Return (x, y) of the center of cell containing provided text 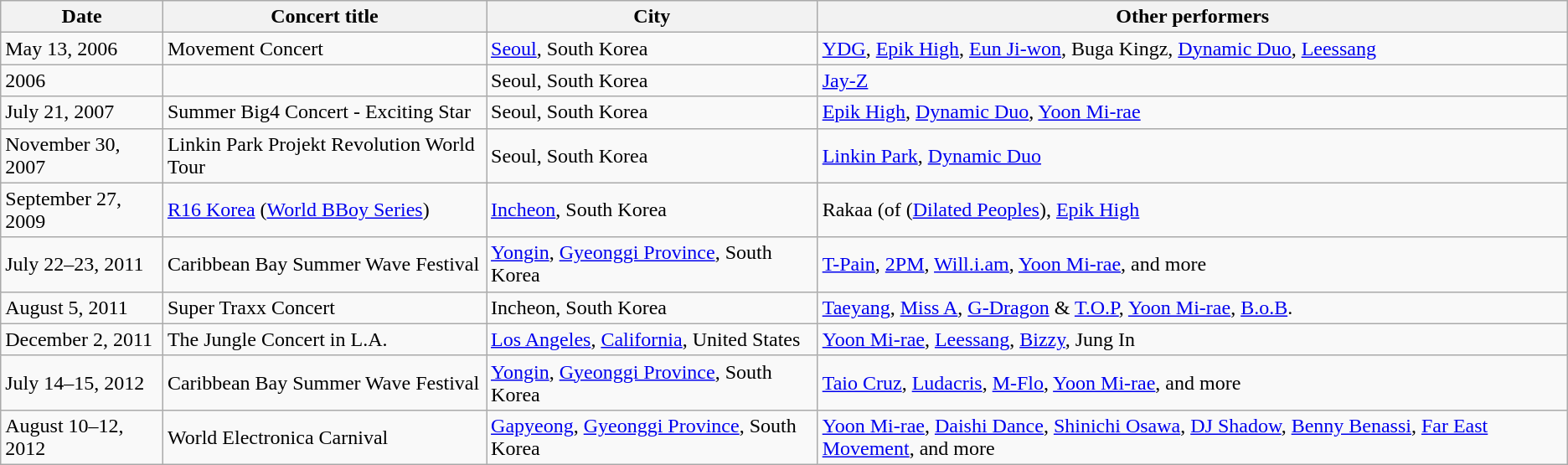
Linkin Park Projekt Revolution World Tour (324, 156)
Linkin Park, Dynamic Duo (1193, 156)
R16 Korea (World BBoy Series) (324, 209)
Los Angeles, California, United States (652, 339)
Concert title (324, 17)
Super Traxx Concert (324, 307)
July 21, 2007 (82, 112)
World Electronica Carnival (324, 437)
Rakaa (of (Dilated Peoples), Epik High (1193, 209)
May 13, 2006 (82, 49)
Other performers (1193, 17)
YDG, Epik High, Eun Ji-won, Buga Kingz, Dynamic Duo, Leessang (1193, 49)
Yoon Mi-rae, Leessang, Bizzy, Jung In (1193, 339)
Movement Concert (324, 49)
December 2, 2011 (82, 339)
City (652, 17)
August 5, 2011 (82, 307)
August 10–12, 2012 (82, 437)
Date (82, 17)
Taio Cruz, Ludacris, M-Flo, Yoon Mi-rae, and more (1193, 382)
Epik High, Dynamic Duo, Yoon Mi-rae (1193, 112)
Summer Big4 Concert - Exciting Star (324, 112)
September 27, 2009 (82, 209)
T-Pain, 2PM, Will.i.am, Yoon Mi-rae, and more (1193, 265)
The Jungle Concert in L.A. (324, 339)
Jay-Z (1193, 80)
Taeyang, Miss A, G-Dragon & T.O.P, Yoon Mi-rae, B.o.B. (1193, 307)
July 22–23, 2011 (82, 265)
Yoon Mi-rae, Daishi Dance, Shinichi Osawa, DJ Shadow, Benny Benassi, Far East Movement, and more (1193, 437)
2006 (82, 80)
July 14–15, 2012 (82, 382)
Gapyeong, Gyeonggi Province, South Korea (652, 437)
November 30, 2007 (82, 156)
